Provide the [X, Y] coordinate of the cell's center where the given text is located.  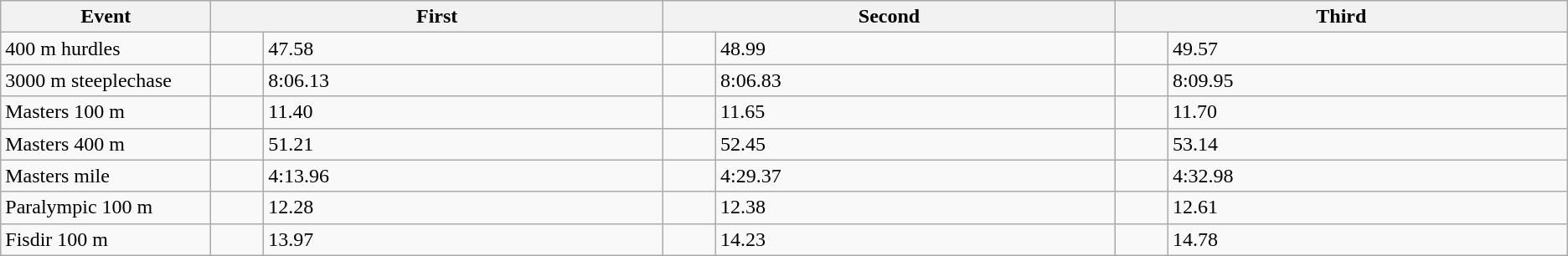
8:06.13 [464, 80]
12.28 [464, 207]
14.78 [1367, 239]
14.23 [916, 239]
47.58 [464, 49]
Third [1341, 17]
Masters mile [106, 176]
Event [106, 17]
12.38 [916, 207]
Second [890, 17]
8:06.83 [916, 80]
13.97 [464, 239]
11.40 [464, 112]
4:29.37 [916, 176]
12.61 [1367, 207]
First [437, 17]
11.70 [1367, 112]
52.45 [916, 144]
51.21 [464, 144]
Masters 100 m [106, 112]
8:09.95 [1367, 80]
48.99 [916, 49]
Fisdir 100 m [106, 239]
3000 m steeplechase [106, 80]
53.14 [1367, 144]
4:32.98 [1367, 176]
Paralympic 100 m [106, 207]
4:13.96 [464, 176]
11.65 [916, 112]
49.57 [1367, 49]
Masters 400 m [106, 144]
400 m hurdles [106, 49]
